Extract the (X, Y) coordinate from the center of the cell holding the provided text.  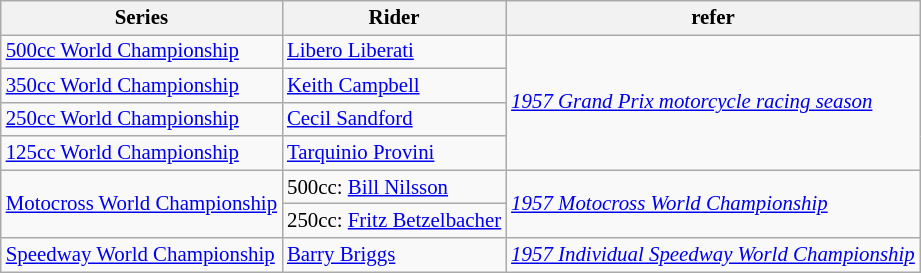
500cc World Championship (142, 51)
Libero Liberati (394, 51)
Rider (394, 18)
Speedway World Championship (142, 255)
Keith Campbell (394, 85)
1957 Individual Speedway World Championship (713, 255)
refer (713, 18)
Series (142, 18)
1957 Grand Prix motorcycle racing season (713, 102)
250cc: Fritz Betzelbacher (394, 221)
125cc World Championship (142, 153)
1957 Motocross World Championship (713, 204)
Motocross World Championship (142, 204)
500cc: Bill Nilsson (394, 187)
Cecil Sandford (394, 119)
350cc World Championship (142, 85)
Barry Briggs (394, 255)
Tarquinio Provini (394, 153)
250cc World Championship (142, 119)
